Output the [X, Y] coordinate of the center of the cell containing the given text.  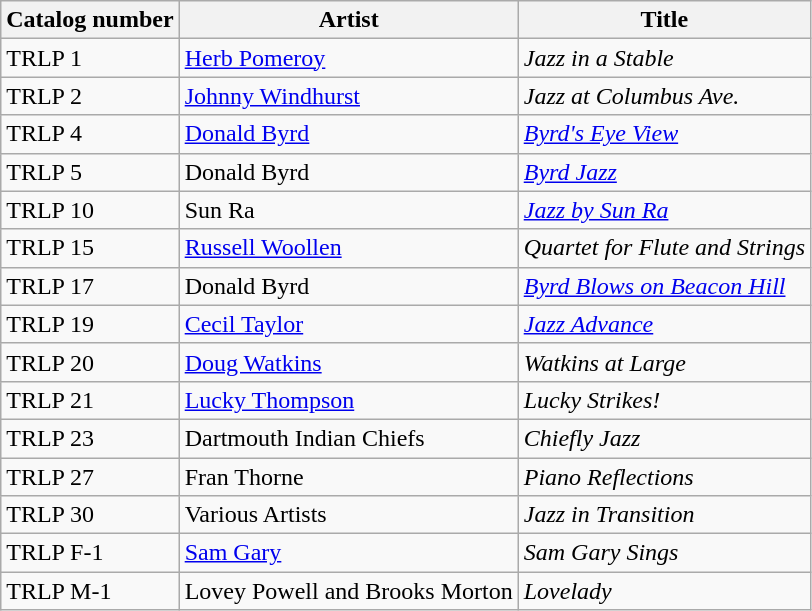
TRLP 27 [90, 477]
TRLP M-1 [90, 591]
Jazz by Sun Ra [664, 210]
TRLP F-1 [90, 553]
Fran Thorne [348, 477]
Sam Gary [348, 553]
TRLP 30 [90, 515]
Chiefly Jazz [664, 438]
Herb Pomeroy [348, 58]
Johnny Windhurst [348, 96]
Artist [348, 20]
Jazz Advance [664, 324]
Lovelady [664, 591]
Cecil Taylor [348, 324]
Lucky Thompson [348, 400]
Russell Woollen [348, 248]
TRLP 21 [90, 400]
Byrd Blows on Beacon Hill [664, 286]
Byrd's Eye View [664, 134]
Dartmouth Indian Chiefs [348, 438]
TRLP 2 [90, 96]
TRLP 4 [90, 134]
TRLP 5 [90, 172]
Watkins at Large [664, 362]
Lovey Powell and Brooks Morton [348, 591]
Quartet for Flute and Strings [664, 248]
TRLP 23 [90, 438]
Jazz in Transition [664, 515]
Piano Reflections [664, 477]
TRLP 20 [90, 362]
Byrd Jazz [664, 172]
TRLP 1 [90, 58]
Sun Ra [348, 210]
TRLP 10 [90, 210]
Jazz in a Stable [664, 58]
Various Artists [348, 515]
Lucky Strikes! [664, 400]
Sam Gary Sings [664, 553]
TRLP 19 [90, 324]
TRLP 17 [90, 286]
Jazz at Columbus Ave. [664, 96]
Catalog number [90, 20]
Doug Watkins [348, 362]
TRLP 15 [90, 248]
Title [664, 20]
